Search for the cell housing the specified text and yield its (X, Y) center coordinate. 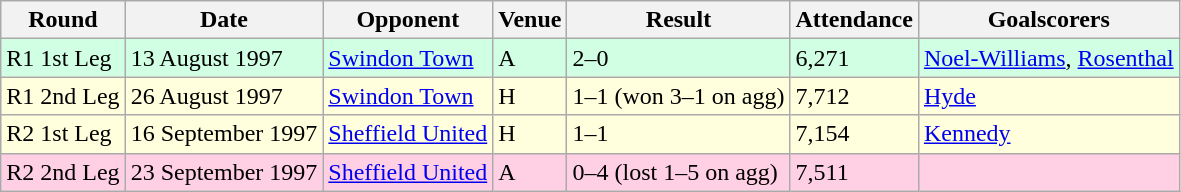
Round (63, 20)
26 August 1997 (224, 96)
Hyde (1048, 96)
23 September 1997 (224, 172)
Attendance (854, 20)
R1 2nd Leg (63, 96)
6,271 (854, 58)
16 September 1997 (224, 134)
7,154 (854, 134)
R1 1st Leg (63, 58)
Kennedy (1048, 134)
Noel-Williams, Rosenthal (1048, 58)
7,712 (854, 96)
Venue (530, 20)
2–0 (678, 58)
1–1 (won 3–1 on agg) (678, 96)
Opponent (408, 20)
Result (678, 20)
Goalscorers (1048, 20)
13 August 1997 (224, 58)
7,511 (854, 172)
1–1 (678, 134)
0–4 (lost 1–5 on agg) (678, 172)
Date (224, 20)
R2 1st Leg (63, 134)
R2 2nd Leg (63, 172)
